Return [x, y] of the center of cell containing provided text 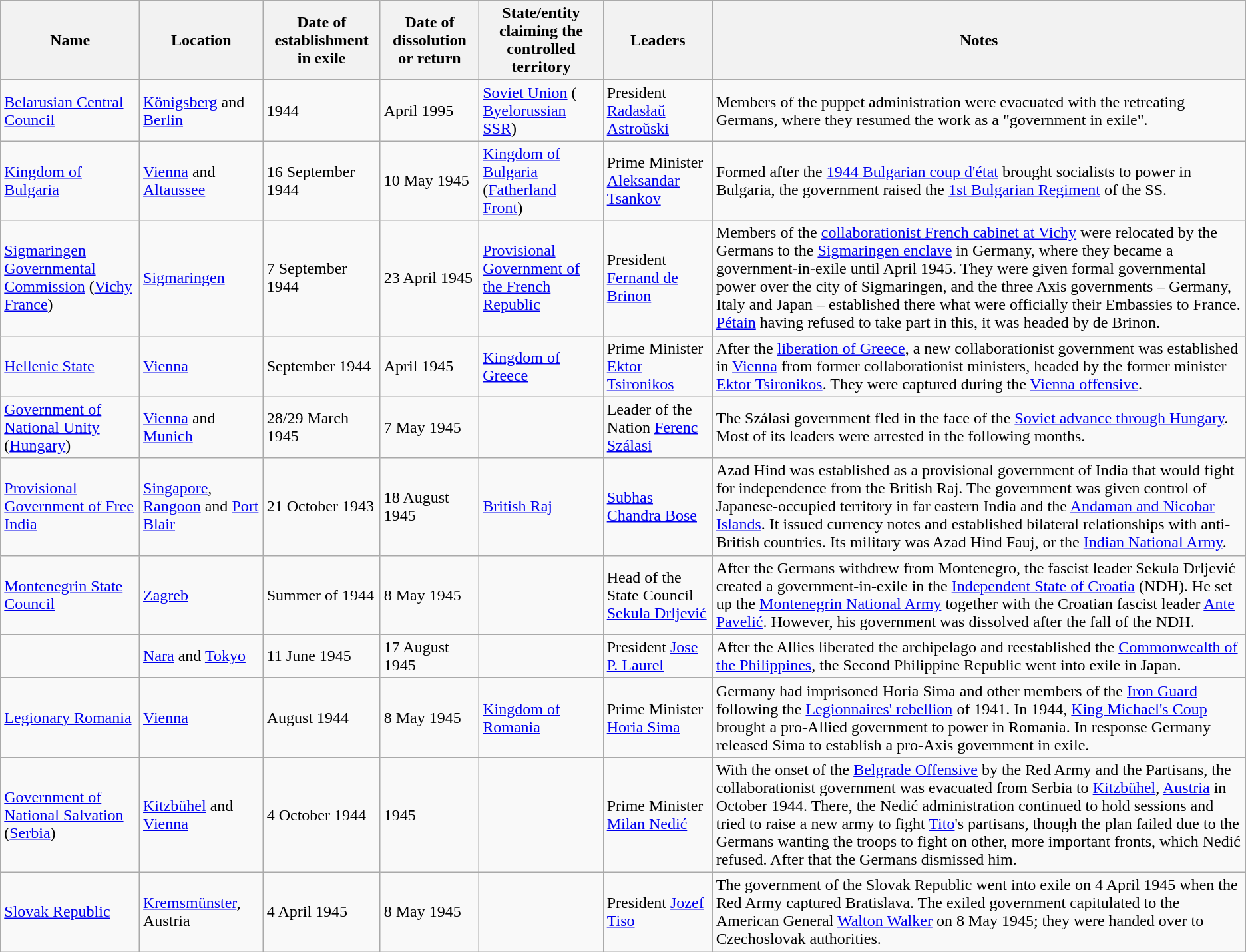
Head of the State Council Sekula Drljević [658, 595]
28/29 March 1945 [321, 427]
Summer of 1944 [321, 595]
16 September 1944 [321, 181]
Formed after the 1944 Bulgarian coup d'état brought socialists to power in Bulgaria, the government raised the 1st Bulgarian Regiment of the SS. [978, 181]
British Raj [541, 507]
Kingdom of Romania [541, 718]
Soviet Union ( Byelorussian SSR) [541, 111]
Nara and Tokyo [202, 656]
Kingdom of Bulgaria (Fatherland Front) [541, 181]
Legionary Romania [71, 718]
Montenegrin State Council [71, 595]
1944 [321, 111]
Prime Minister Horia Sima [658, 718]
Kingdom of Greece [541, 366]
18 August 1945 [430, 507]
President Jose P. Laurel [658, 656]
April 1945 [430, 366]
President Jozef Tiso [658, 912]
17 August 1945 [430, 656]
Belarusian Central Council [71, 111]
Leaders [658, 40]
Kitzbühel and Vienna [202, 815]
Kingdom of Bulgaria [71, 181]
4 April 1945 [321, 912]
Government of National Salvation (Serbia) [71, 815]
Singapore, Rangoon and Port Blair [202, 507]
23 April 1945 [430, 278]
Zagreb [202, 595]
7 May 1945 [430, 427]
Government of National Unity (Hungary) [71, 427]
September 1944 [321, 366]
Vienna and Altaussee [202, 181]
21 October 1943 [321, 507]
Kremsmünster, Austria [202, 912]
1945 [430, 815]
April 1995 [430, 111]
The Szálasi government fled in the face of the Soviet advance through Hungary. Most of its leaders were arrested in the following months. [978, 427]
Vienna and Munich [202, 427]
7 September 1944 [321, 278]
11 June 1945 [321, 656]
President Fernand de Brinon [658, 278]
Leader of the Nation Ferenc Szálasi [658, 427]
Hellenic State [71, 366]
Location [202, 40]
Slovak Republic [71, 912]
Provisional Government of the French Republic [541, 278]
President Radasłaŭ Astroŭski [658, 111]
August 1944 [321, 718]
10 May 1945 [430, 181]
Members of the puppet administration were evacuated with the retreating Germans, where they resumed the work as a "government in exile". [978, 111]
Sigmaringen [202, 278]
Provisional Government of Free India [71, 507]
Prime Minister Milan Nedić [658, 815]
Königsberg and Berlin [202, 111]
Sigmaringen Governmental Commission (Vichy France) [71, 278]
Notes [978, 40]
State/entity claiming the controlled territory [541, 40]
Date of establishment in exile [321, 40]
Prime Minister Aleksandar Tsankov [658, 181]
4 October 1944 [321, 815]
Date of dissolution or return [430, 40]
Prime Minister Ektor Tsironikos [658, 366]
Subhas Chandra Bose [658, 507]
Name [71, 40]
